Extract the [X, Y] coordinate from the center of the cell holding the provided text.  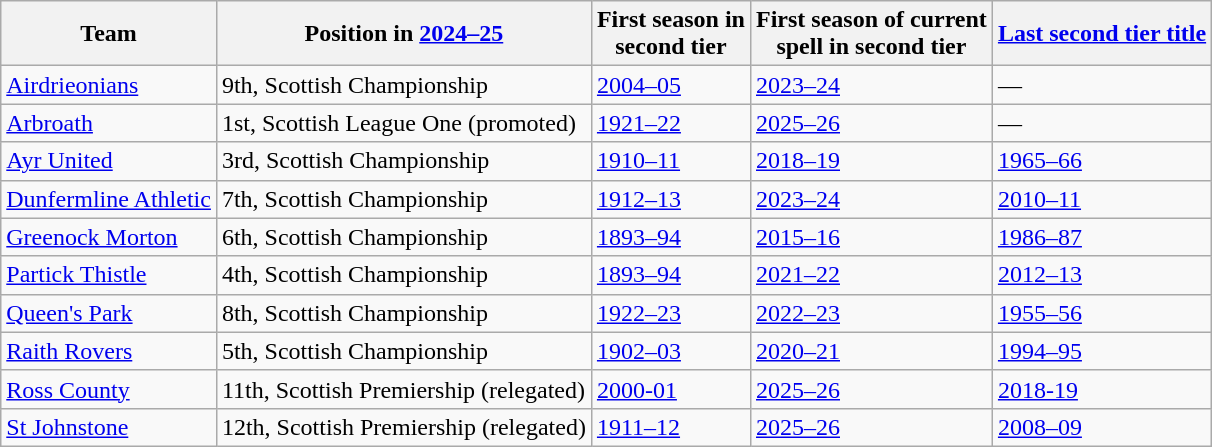
2012–13 [1102, 275]
2020–21 [871, 351]
2010–11 [1102, 199]
2018–19 [871, 161]
7th, Scottish Championship [404, 199]
2015–16 [871, 237]
2000-01 [670, 389]
2004–05 [670, 85]
1922–23 [670, 313]
5th, Scottish Championship [404, 351]
1955–56 [1102, 313]
1912–13 [670, 199]
1994–95 [1102, 351]
Queen's Park [109, 313]
First season insecond tier [670, 34]
6th, Scottish Championship [404, 237]
First season of currentspell in second tier [871, 34]
1st, Scottish League One (promoted) [404, 123]
2018-19 [1102, 389]
Greenock Morton [109, 237]
1921–22 [670, 123]
12th, Scottish Premiership (relegated) [404, 427]
Position in 2024–25 [404, 34]
Ross County [109, 389]
1911–12 [670, 427]
Partick Thistle [109, 275]
4th, Scottish Championship [404, 275]
St Johnstone [109, 427]
Raith Rovers [109, 351]
1910–11 [670, 161]
3rd, Scottish Championship [404, 161]
1986–87 [1102, 237]
11th, Scottish Premiership (relegated) [404, 389]
2021–22 [871, 275]
Airdrieonians [109, 85]
Last second tier title [1102, 34]
Team [109, 34]
1965–66 [1102, 161]
Ayr United [109, 161]
9th, Scottish Championship [404, 85]
2022–23 [871, 313]
Dunfermline Athletic [109, 199]
Arbroath [109, 123]
8th, Scottish Championship [404, 313]
1902–03 [670, 351]
2008–09 [1102, 427]
